Provide the (X, Y) coordinate of the cell's center where the given text is located.  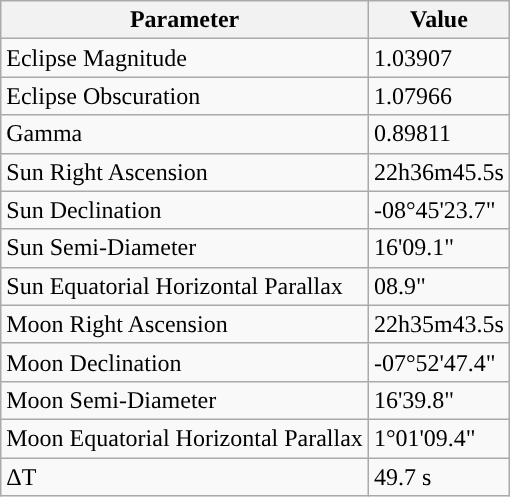
Moon Equatorial Horizontal Parallax (185, 438)
Eclipse Obscuration (185, 96)
ΔT (185, 477)
Eclipse Magnitude (185, 58)
1.07966 (438, 96)
-07°52'47.4" (438, 362)
Sun Right Ascension (185, 172)
Sun Equatorial Horizontal Parallax (185, 286)
Gamma (185, 134)
1°01'09.4" (438, 438)
08.9" (438, 286)
16'09.1" (438, 248)
1.03907 (438, 58)
Moon Right Ascension (185, 324)
Parameter (185, 20)
22h36m45.5s (438, 172)
22h35m43.5s (438, 324)
Value (438, 20)
Moon Semi-Diameter (185, 400)
Sun Declination (185, 210)
Moon Declination (185, 362)
16'39.8" (438, 400)
-08°45'23.7" (438, 210)
49.7 s (438, 477)
Sun Semi-Diameter (185, 248)
0.89811 (438, 134)
